Output the [X, Y] coordinate of the center of the cell containing the given text.  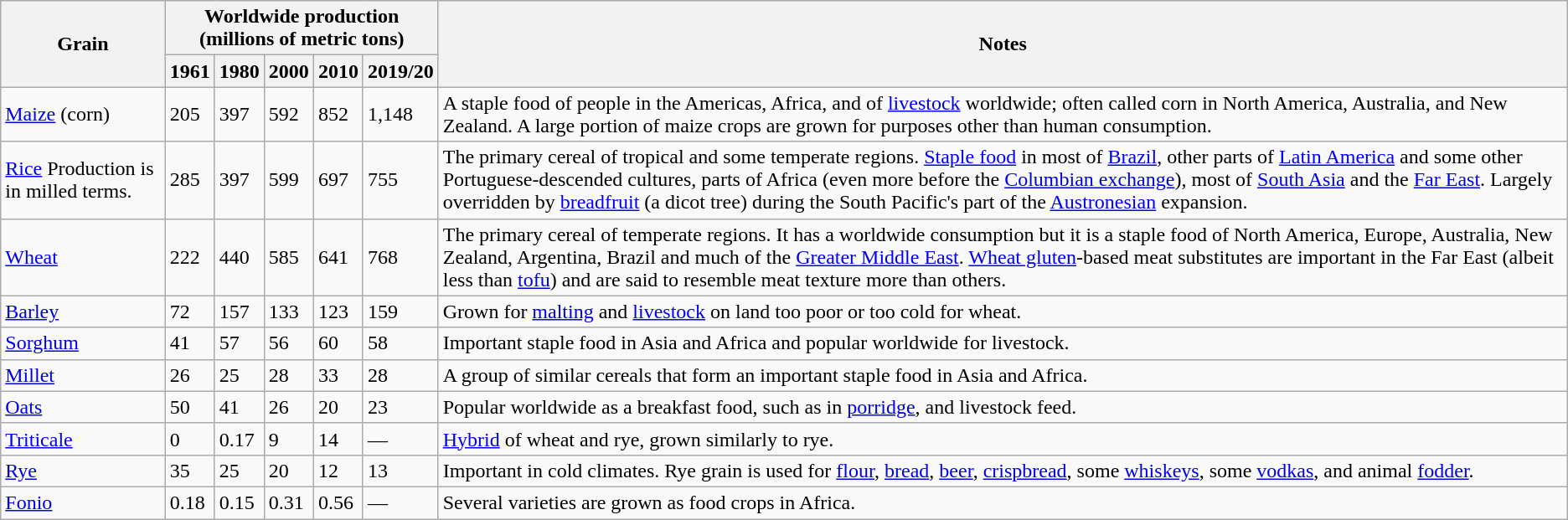
123 [338, 311]
14 [338, 439]
57 [240, 343]
Important staple food in Asia and Africa and popular worldwide for livestock. [1003, 343]
23 [400, 407]
58 [400, 343]
Barley [83, 311]
0 [189, 439]
Hybrid of wheat and rye, grown similarly to rye. [1003, 439]
641 [338, 257]
50 [189, 407]
585 [288, 257]
Notes [1003, 44]
Rice Production is in milled terms. [83, 180]
13 [400, 471]
A group of similar cereals that form an important staple food in Asia and Africa. [1003, 375]
285 [189, 180]
1980 [240, 71]
72 [189, 311]
Worldwide production(millions of metric tons) [302, 28]
Grown for malting and livestock on land too poor or too cold for wheat. [1003, 311]
2019/20 [400, 71]
Maize (corn) [83, 114]
592 [288, 114]
1961 [189, 71]
0.18 [189, 502]
768 [400, 257]
60 [338, 343]
0.17 [240, 439]
Wheat [83, 257]
56 [288, 343]
Important in cold climates. Rye grain is used for flour, bread, beer, crispbread, some whiskeys, some vodkas, and animal fodder. [1003, 471]
35 [189, 471]
755 [400, 180]
159 [400, 311]
33 [338, 375]
9 [288, 439]
697 [338, 180]
599 [288, 180]
852 [338, 114]
Popular worldwide as a breakfast food, such as in porridge, and livestock feed. [1003, 407]
Several varieties are grown as food crops in Africa. [1003, 502]
0.56 [338, 502]
Fonio [83, 502]
157 [240, 311]
2000 [288, 71]
Oats [83, 407]
0.15 [240, 502]
Triticale [83, 439]
133 [288, 311]
222 [189, 257]
0.31 [288, 502]
Grain [83, 44]
Rye [83, 471]
205 [189, 114]
2010 [338, 71]
1,148 [400, 114]
Millet [83, 375]
440 [240, 257]
12 [338, 471]
Sorghum [83, 343]
